Return [X, Y] of the center of cell containing provided text 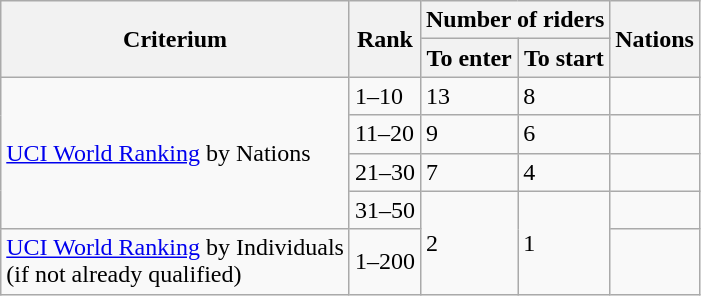
1–200 [384, 262]
Nations [655, 39]
8 [564, 96]
7 [468, 172]
Number of riders [514, 20]
UCI World Ranking by Nations [176, 153]
13 [468, 96]
21–30 [384, 172]
1–10 [384, 96]
4 [564, 172]
Criterium [176, 39]
2 [468, 242]
To enter [468, 58]
Rank [384, 39]
31–50 [384, 210]
9 [468, 134]
1 [564, 242]
6 [564, 134]
UCI World Ranking by Individuals(if not already qualified) [176, 262]
To start [564, 58]
11–20 [384, 134]
